Identify which cell holds the provided text, then report its [X, Y] central coordinate. 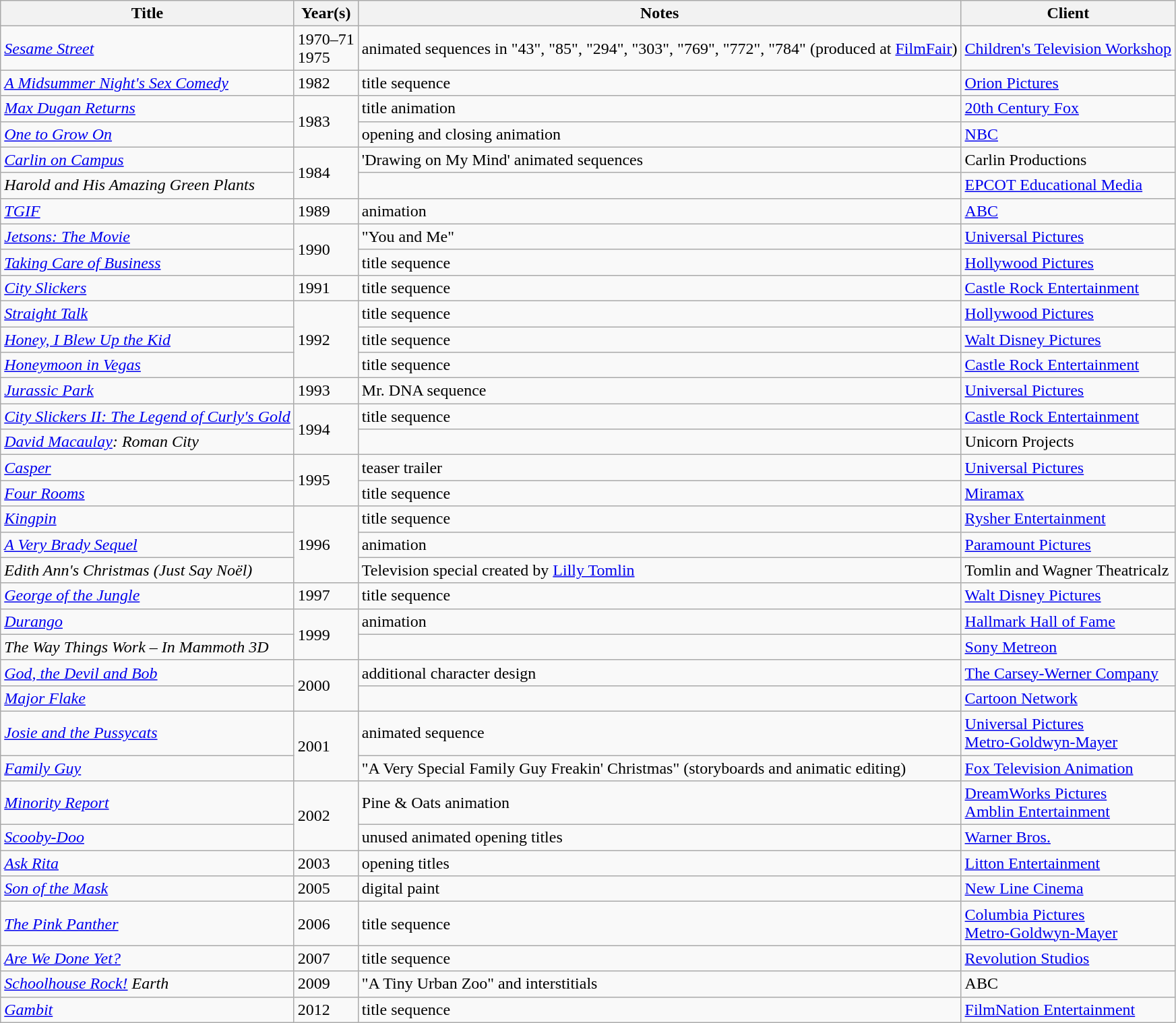
2009 [326, 984]
Warner Bros. [1068, 838]
Edith Ann's Christmas (Just Say Noël) [147, 570]
Schoolhouse Rock! Earth [147, 984]
A Very Brady Sequel [147, 545]
Television special created by Lilly Tomlin [659, 570]
1997 [326, 596]
Universal PicturesMetro-Goldwyn-Mayer [1068, 733]
Jetsons: The Movie [147, 237]
City Slickers [147, 288]
1989 [326, 211]
God, the Devil and Bob [147, 673]
opening titles [659, 863]
Max Dugan Returns [147, 108]
2007 [326, 958]
Litton Entertainment [1068, 863]
Ask Rita [147, 863]
Carlin on Campus [147, 160]
Hallmark Hall of Fame [1068, 621]
"You and Me" [659, 237]
Revolution Studios [1068, 958]
Fox Television Animation [1068, 768]
unused animated opening titles [659, 838]
2000 [326, 685]
NBC [1068, 134]
Client [1068, 13]
Sesame Street [147, 49]
1970–711975 [326, 49]
Sony Metreon [1068, 647]
"A Tiny Urban Zoo" and interstitials [659, 984]
Kingpin [147, 519]
2003 [326, 863]
2012 [326, 1010]
animated sequence [659, 733]
Carlin Productions [1068, 160]
2001 [326, 745]
The Way Things Work – In Mammoth 3D [147, 647]
1991 [326, 288]
FilmNation Entertainment [1068, 1010]
1996 [326, 545]
The Pink Panther [147, 923]
title animation [659, 108]
Family Guy [147, 768]
teaser trailer [659, 468]
David Macaulay: Roman City [147, 442]
Scooby-Doo [147, 838]
George of the Jungle [147, 596]
"A Very Special Family Guy Freakin' Christmas" (storyboards and animatic editing) [659, 768]
Gambit [147, 1010]
Rysher Entertainment [1068, 519]
Title [147, 13]
1999 [326, 634]
Unicorn Projects [1068, 442]
additional character design [659, 673]
digital paint [659, 889]
Durango [147, 621]
1984 [326, 173]
animated sequences in "43", "85", "294", "303", "769", "772", "784" (produced at FilmFair) [659, 49]
1993 [326, 391]
1983 [326, 121]
Honeymoon in Vegas [147, 365]
One to Grow On [147, 134]
Harold and His Amazing Green Plants [147, 185]
Casper [147, 468]
City Slickers II: The Legend of Curly's Gold [147, 416]
1995 [326, 480]
1990 [326, 249]
Miramax [1068, 493]
Year(s) [326, 13]
EPCOT Educational Media [1068, 185]
Cartoon Network [1068, 698]
Tomlin and Wagner Theatricalz [1068, 570]
A Midsummer Night's Sex Comedy [147, 83]
opening and closing animation [659, 134]
Paramount Pictures [1068, 545]
Orion Pictures [1068, 83]
1992 [326, 339]
Mr. DNA sequence [659, 391]
The Carsey-Werner Company [1068, 673]
DreamWorks PicturesAmblin Entertainment [1068, 803]
Notes [659, 13]
Honey, I Blew Up the Kid [147, 339]
Columbia PicturesMetro-Goldwyn-Mayer [1068, 923]
Four Rooms [147, 493]
Son of the Mask [147, 889]
Taking Care of Business [147, 262]
'Drawing on My Mind' animated sequences [659, 160]
2002 [326, 815]
20th Century Fox [1068, 108]
2005 [326, 889]
2006 [326, 923]
Straight Talk [147, 313]
1982 [326, 83]
Minority Report [147, 803]
1994 [326, 429]
Josie and the Pussycats [147, 733]
Jurassic Park [147, 391]
Children's Television Workshop [1068, 49]
TGIF [147, 211]
Major Flake [147, 698]
Pine & Oats animation [659, 803]
New Line Cinema [1068, 889]
Are We Done Yet? [147, 958]
